Find where the given text appears and provide that cell's center as [X, Y] coordinate. 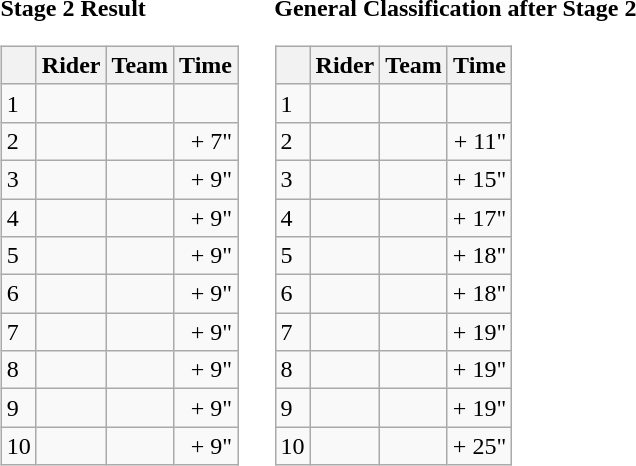
+ 17" [479, 217]
+ 7" [206, 141]
+ 11" [479, 141]
+ 25" [479, 446]
+ 15" [479, 179]
